Provide the (X, Y) coordinate of the cell's center where the given text is located.  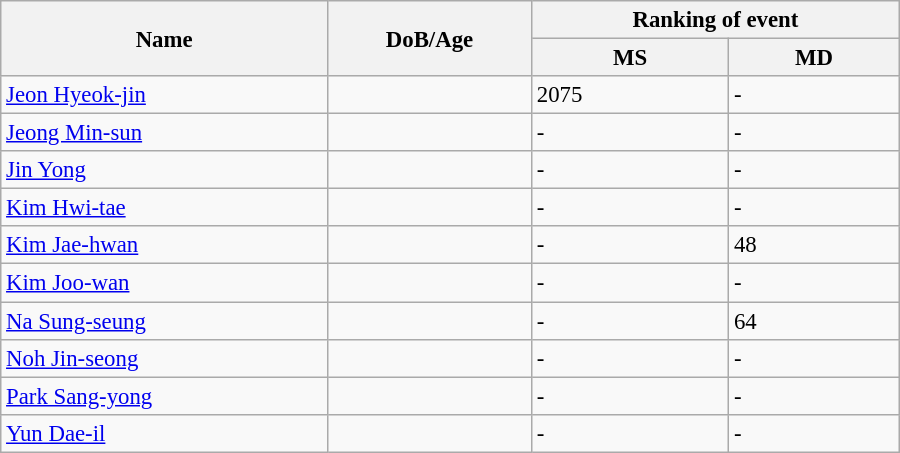
DoB/Age (429, 38)
Kim Hwi-tae (164, 208)
Kim Joo-wan (164, 283)
Jin Yong (164, 170)
Jeong Min-sun (164, 133)
64 (814, 321)
Jeon Hyeok-jin (164, 95)
Na Sung-seung (164, 321)
48 (814, 245)
Noh Jin-seong (164, 358)
Park Sang-yong (164, 396)
MS (630, 58)
2075 (630, 95)
Name (164, 38)
Ranking of event (716, 20)
Kim Jae-hwan (164, 245)
Yun Dae-il (164, 433)
MD (814, 58)
